Output the (x, y) coordinate of the center of the cell containing the given text.  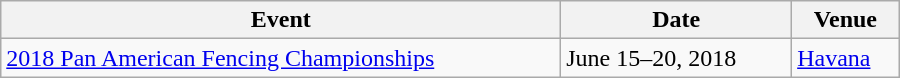
Havana (846, 58)
Venue (846, 20)
Event (281, 20)
Date (676, 20)
June 15–20, 2018 (676, 58)
2018 Pan American Fencing Championships (281, 58)
